Locate the cell with the specified text and output its [x, y] center coordinate. 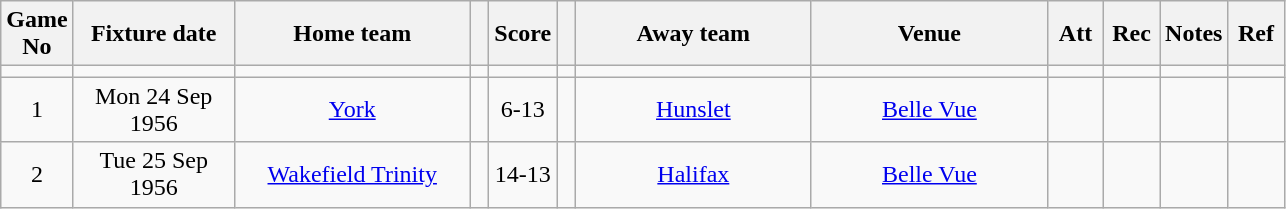
14-13 [523, 174]
Mon 24 Sep 1956 [154, 110]
Rec [1132, 34]
Tue 25 Sep 1956 [154, 174]
Hunslet [693, 110]
Away team [693, 34]
Halifax [693, 174]
1 [37, 110]
Score [523, 34]
6-13 [523, 110]
Venue [929, 34]
2 [37, 174]
Ref [1256, 34]
Notes [1194, 34]
Game No [37, 34]
York [352, 110]
Home team [352, 34]
Fixture date [154, 34]
Wakefield Trinity [352, 174]
Att [1075, 34]
